Find where the given text appears and provide that cell's center as (x, y) coordinate. 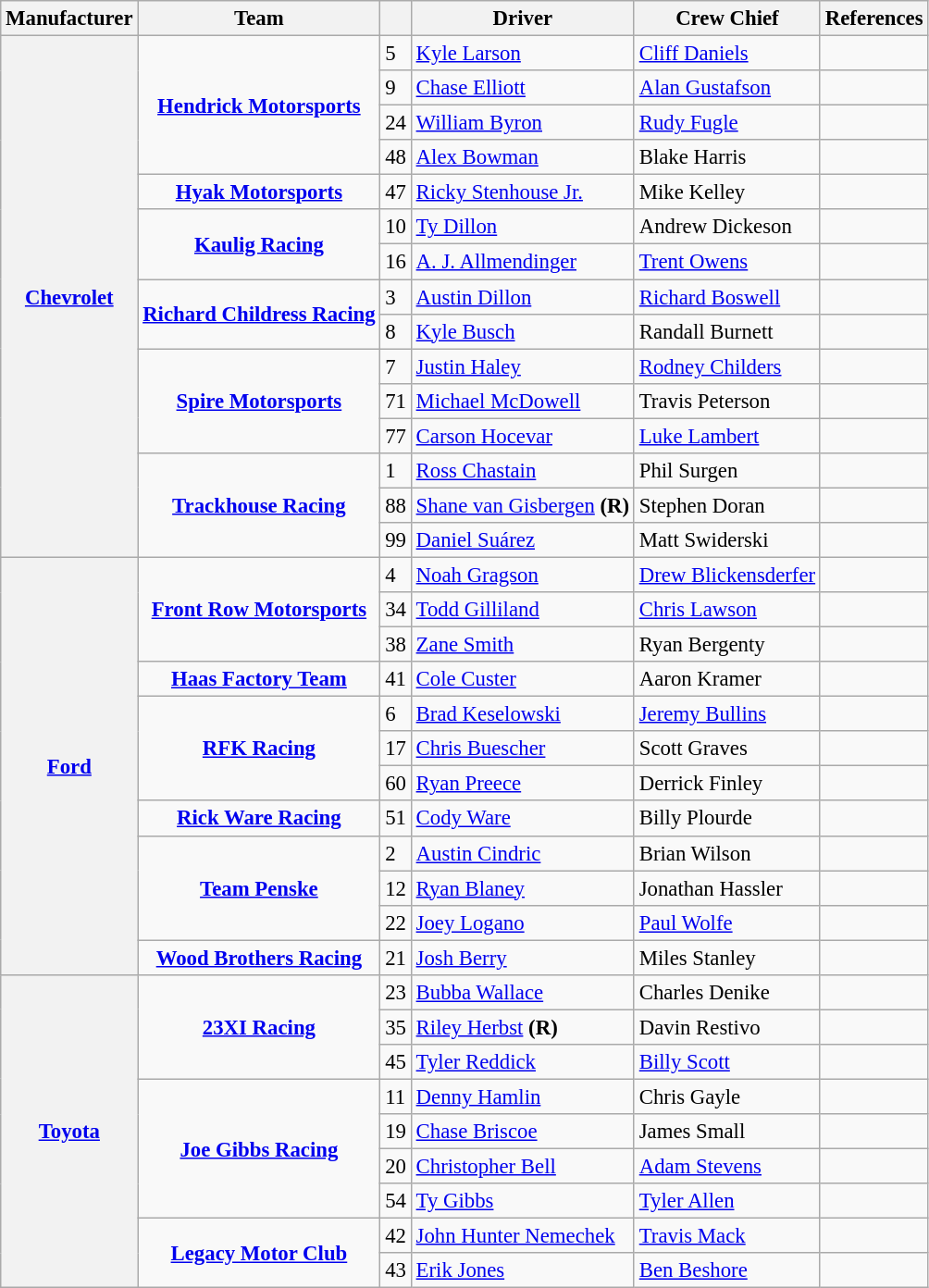
9 (396, 88)
71 (396, 401)
Manufacturer (69, 19)
99 (396, 540)
Driver (522, 19)
12 (396, 888)
Austin Cindric (522, 853)
Travis Mack (727, 1236)
Randall Burnett (727, 331)
Kyle Busch (522, 331)
Spire Motorsports (259, 402)
Zane Smith (522, 645)
Rick Ware Racing (259, 819)
Rudy Fugle (727, 123)
60 (396, 784)
Riley Herbst (R) (522, 1027)
88 (396, 505)
Hyak Motorsports (259, 192)
Joe Gibbs Racing (259, 1148)
Ricky Stenhouse Jr. (522, 192)
Davin Restivo (727, 1027)
Chase Briscoe (522, 1132)
Scott Graves (727, 749)
Cole Custer (522, 679)
Drew Blickensderfer (727, 575)
Daniel Suárez (522, 540)
Michael McDowell (522, 401)
Travis Peterson (727, 401)
11 (396, 1096)
Alan Gustafson (727, 88)
Ryan Preece (522, 784)
Cody Ware (522, 819)
Kaulig Racing (259, 244)
Blake Harris (727, 157)
Chevrolet (69, 297)
6 (396, 714)
2 (396, 853)
19 (396, 1132)
34 (396, 610)
Josh Berry (522, 958)
38 (396, 645)
3 (396, 297)
17 (396, 749)
22 (396, 923)
Shane van Gisbergen (R) (522, 505)
Austin Dillon (522, 297)
Christopher Bell (522, 1167)
Noah Gragson (522, 575)
Todd Gilliland (522, 610)
Front Row Motorsports (259, 609)
Team (259, 19)
Toyota (69, 1132)
Brad Keselowski (522, 714)
Mike Kelley (727, 192)
Ford (69, 766)
Chris Buescher (522, 749)
Chase Elliott (522, 88)
Team Penske (259, 888)
Bubba Wallace (522, 993)
Matt Swiderski (727, 540)
Phil Surgen (727, 471)
Paul Wolfe (727, 923)
48 (396, 157)
Wood Brothers Racing (259, 958)
16 (396, 262)
Tyler Reddick (522, 1062)
Aaron Kramer (727, 679)
Rodney Childers (727, 366)
Billy Plourde (727, 819)
Luke Lambert (727, 436)
47 (396, 192)
Justin Haley (522, 366)
Stephen Doran (727, 505)
41 (396, 679)
Joey Logano (522, 923)
1 (396, 471)
Haas Factory Team (259, 679)
Charles Denike (727, 993)
John Hunter Nemechek (522, 1236)
Jonathan Hassler (727, 888)
William Byron (522, 123)
Ryan Bergenty (727, 645)
Richard Boswell (727, 297)
Derrick Finley (727, 784)
Chris Lawson (727, 610)
Ryan Blaney (522, 888)
Legacy Motor Club (259, 1253)
Carson Hocevar (522, 436)
24 (396, 123)
Jeremy Bullins (727, 714)
45 (396, 1062)
Alex Bowman (522, 157)
Miles Stanley (727, 958)
21 (396, 958)
Richard Childress Racing (259, 315)
54 (396, 1201)
Trent Owens (727, 262)
Tyler Allen (727, 1201)
77 (396, 436)
Chris Gayle (727, 1096)
5 (396, 54)
Erik Jones (522, 1270)
Brian Wilson (727, 853)
Billy Scott (727, 1062)
20 (396, 1167)
8 (396, 331)
Andrew Dickeson (727, 227)
Crew Chief (727, 19)
Kyle Larson (522, 54)
43 (396, 1270)
Hendrick Motorsports (259, 105)
4 (396, 575)
10 (396, 227)
51 (396, 819)
35 (396, 1027)
42 (396, 1236)
James Small (727, 1132)
RFK Racing (259, 749)
Trackhouse Racing (259, 505)
Ty Dillon (522, 227)
Denny Hamlin (522, 1096)
23 (396, 993)
Cliff Daniels (727, 54)
Adam Stevens (727, 1167)
23XI Racing (259, 1027)
Ben Beshore (727, 1270)
References (873, 19)
Ty Gibbs (522, 1201)
7 (396, 366)
A. J. Allmendinger (522, 262)
Ross Chastain (522, 471)
